Identify which cell holds the provided text, then report its [x, y] central coordinate. 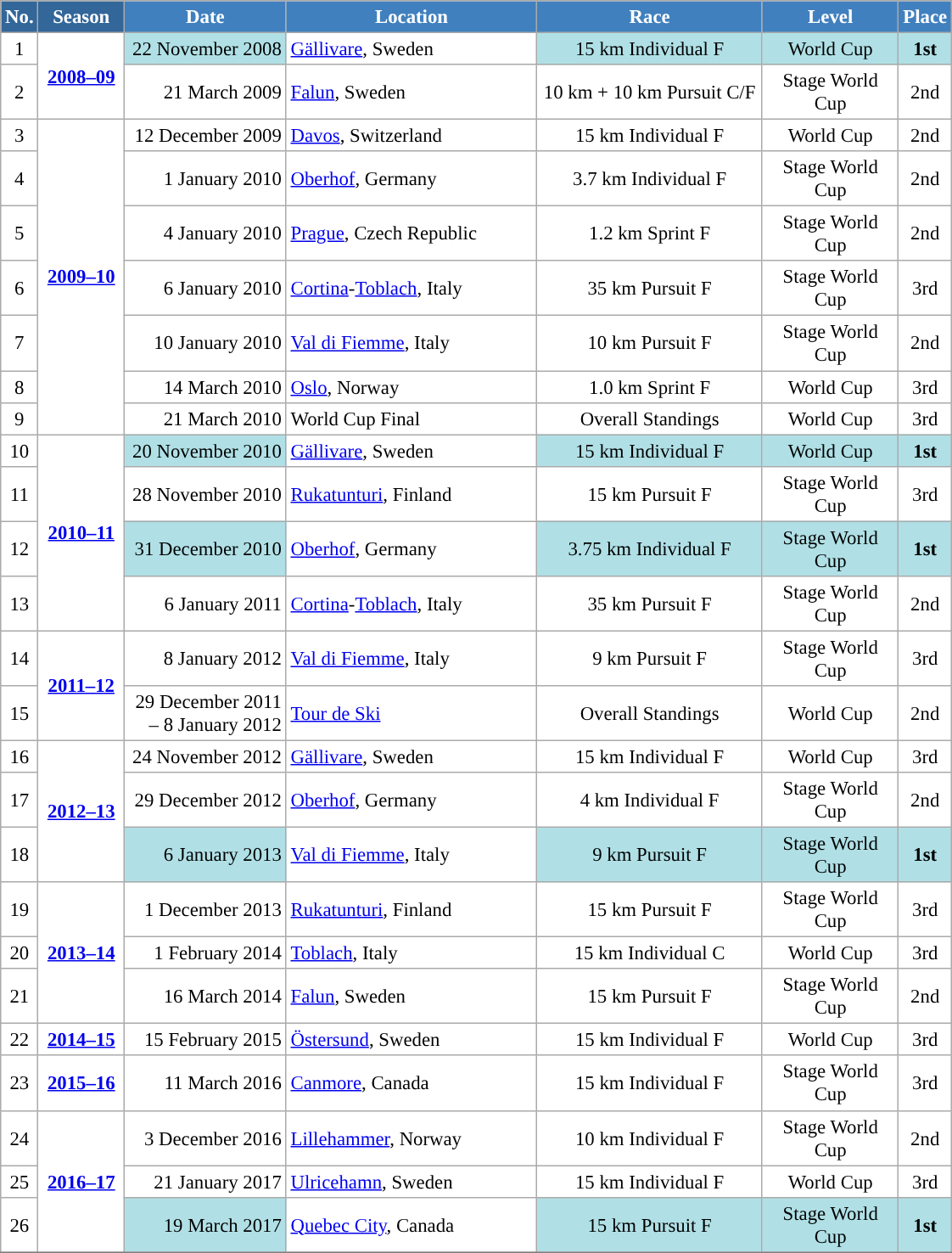
5 [20, 234]
12 [20, 548]
Toblach, Italy [412, 953]
14 [20, 659]
1.0 km Sprint F [650, 387]
13 [20, 604]
2016–17 [81, 1182]
2009–10 [81, 277]
10 km Pursuit F [650, 343]
28 November 2010 [205, 494]
29 December 2011 – 8 January 2012 [205, 713]
4 km Individual F [650, 800]
25 [20, 1182]
Level [830, 17]
3.7 km Individual F [650, 178]
1 January 2010 [205, 178]
10 km Individual F [650, 1138]
20 November 2010 [205, 451]
26 [20, 1224]
Date [205, 17]
2015–16 [81, 1083]
21 [20, 997]
2012–13 [81, 812]
1.2 km Sprint F [650, 234]
9 [20, 419]
19 [20, 910]
2011–12 [81, 686]
World Cup Final [412, 419]
8 January 2012 [205, 659]
24 November 2012 [205, 756]
16 March 2014 [205, 997]
31 December 2010 [205, 548]
Location [412, 17]
10 January 2010 [205, 343]
7 [20, 343]
Ulricehamn, Sweden [412, 1182]
Season [81, 17]
Quebec City, Canada [412, 1224]
21 March 2010 [205, 419]
10 [20, 451]
21 March 2009 [205, 92]
2010–11 [81, 533]
Lillehammer, Norway [412, 1138]
No. [20, 17]
21 January 2017 [205, 1182]
Oslo, Norway [412, 387]
22 [20, 1040]
14 March 2010 [205, 387]
6 [20, 289]
2008–09 [81, 76]
Place [925, 17]
11 March 2016 [205, 1083]
6 January 2011 [205, 604]
Race [650, 17]
3 December 2016 [205, 1138]
23 [20, 1083]
6 January 2010 [205, 289]
10 km + 10 km Pursuit C/F [650, 92]
1 [20, 49]
20 [20, 953]
12 December 2009 [205, 136]
15 [20, 713]
Canmore, Canada [412, 1083]
11 [20, 494]
Davos, Switzerland [412, 136]
Tour de Ski [412, 713]
2014–15 [81, 1040]
17 [20, 800]
Östersund, Sweden [412, 1040]
8 [20, 387]
2 [20, 92]
29 December 2012 [205, 800]
24 [20, 1138]
3.75 km Individual F [650, 548]
16 [20, 756]
18 [20, 856]
4 [20, 178]
1 December 2013 [205, 910]
3 [20, 136]
22 November 2008 [205, 49]
15 km Individual C [650, 953]
4 January 2010 [205, 234]
19 March 2017 [205, 1224]
2013–14 [81, 952]
15 February 2015 [205, 1040]
Prague, Czech Republic [412, 234]
1 February 2014 [205, 953]
6 January 2013 [205, 856]
